Scan for the cell matching the given text and deliver its (X, Y) coordinate at center. 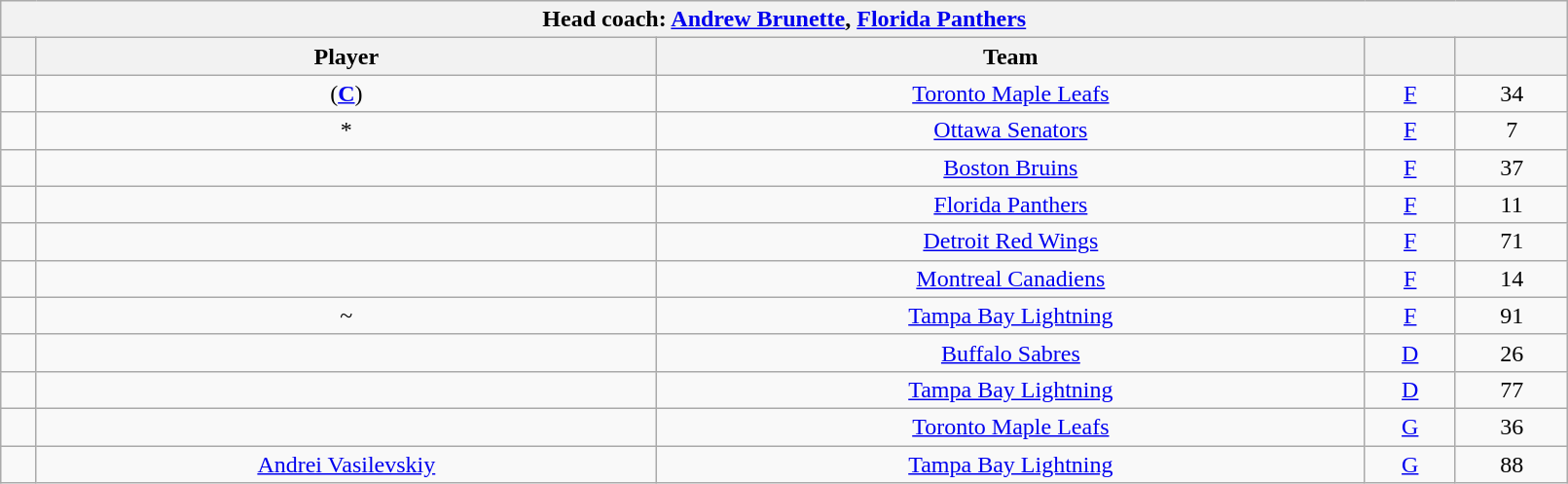
Montreal Canadiens (1011, 279)
~ (346, 316)
91 (1511, 316)
* (346, 130)
Head coach: Andrew Brunette, Florida Panthers (784, 19)
Detroit Red Wings (1011, 242)
Player (346, 56)
88 (1511, 465)
37 (1511, 168)
34 (1511, 93)
36 (1511, 427)
Boston Bruins (1011, 168)
Andrei Vasilevskiy (346, 465)
Ottawa Senators (1011, 130)
Team (1011, 56)
Buffalo Sabres (1011, 353)
26 (1511, 353)
7 (1511, 130)
(C) (346, 93)
77 (1511, 390)
11 (1511, 205)
71 (1511, 242)
Florida Panthers (1011, 205)
14 (1511, 279)
